Locate the cell with the specified text and output its [x, y] center coordinate. 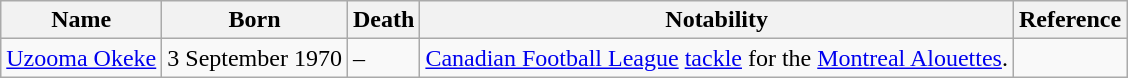
Notability [717, 20]
Canadian Football League tackle for the Montreal Alouettes. [717, 58]
– [383, 58]
3 September 1970 [255, 58]
Death [383, 20]
Uzooma Okeke [82, 58]
Reference [1070, 20]
Born [255, 20]
Name [82, 20]
